Find where the given text appears and provide that cell's center as (x, y) coordinate. 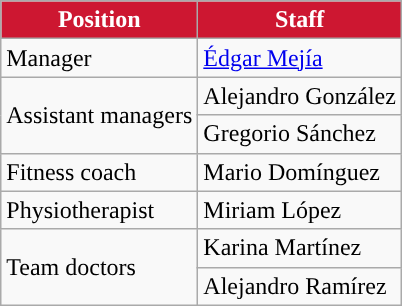
Position (100, 20)
Physiotherapist (100, 210)
Assistant managers (100, 115)
Gregorio Sánchez (300, 134)
Édgar Mejía (300, 58)
Mario Domínguez (300, 172)
Alejandro Ramírez (300, 286)
Miriam López (300, 210)
Team doctors (100, 267)
Staff (300, 20)
Manager (100, 58)
Alejandro González (300, 96)
Karina Martínez (300, 248)
Fitness coach (100, 172)
